Identify which cell holds the provided text, then report its [X, Y] central coordinate. 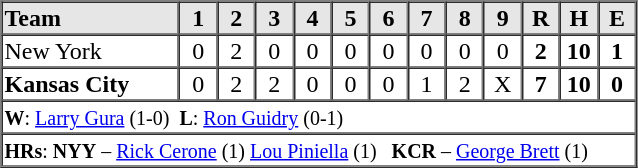
3 [274, 18]
HRs: NYY – Rick Cerone (1) Lou Piniella (1) KCR – George Brett (1) [319, 150]
6 [388, 18]
5 [350, 18]
W: Larry Gura (1-0) L: Ron Guidry (0-1) [319, 116]
8 [465, 18]
Team [91, 18]
Kansas City [91, 84]
R [541, 18]
H [579, 18]
E [617, 18]
4 [312, 18]
9 [503, 18]
New York [91, 50]
X [503, 84]
